Locate the cell with the specified text and output its [X, Y] center coordinate. 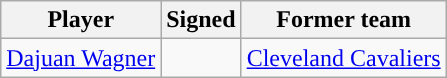
Dajuan Wagner [81, 58]
Player [81, 20]
Former team [344, 20]
Signed [201, 20]
Cleveland Cavaliers [344, 58]
